Detect which cell encompasses the target text, then output its (X, Y) center coordinate. 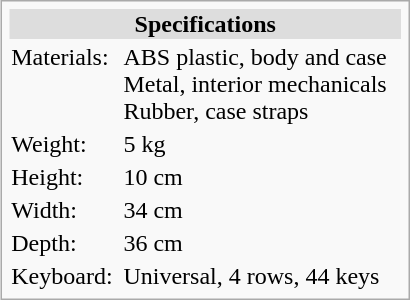
Depth: (64, 243)
34 cm (262, 210)
Weight: (64, 144)
Universal, 4 rows, 44 keys (262, 276)
36 cm (262, 243)
Height: (64, 177)
ABS plastic, body and caseMetal, interior mechanicalsRubber, case straps (262, 84)
Materials: (64, 84)
Specifications (206, 24)
10 cm (262, 177)
5 kg (262, 144)
Width: (64, 210)
Keyboard: (64, 276)
